Detect which cell encompasses the target text, then output its [X, Y] center coordinate. 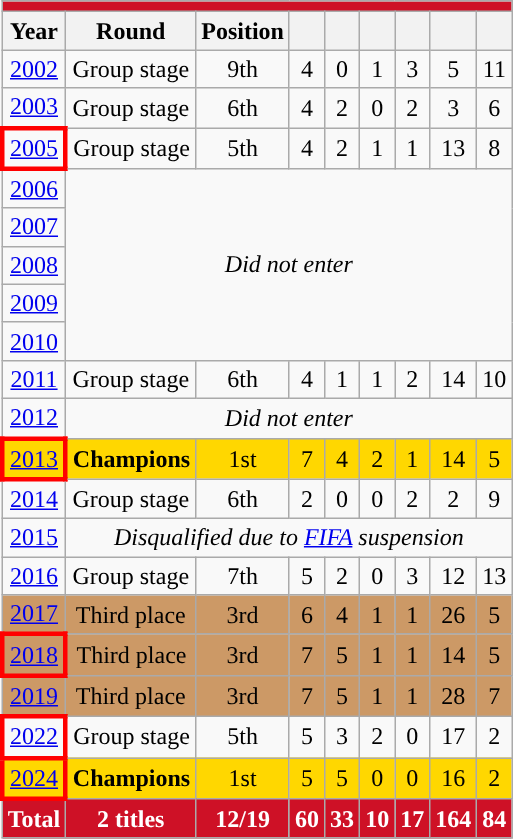
2002 [34, 69]
28 [454, 696]
2022 [34, 736]
9 [494, 499]
Round [131, 31]
2016 [34, 576]
2006 [34, 189]
11 [494, 69]
16 [454, 778]
2008 [34, 265]
2010 [34, 341]
2017 [34, 615]
2 titles [131, 819]
2013 [34, 458]
2018 [34, 654]
26 [454, 615]
Year [34, 31]
84 [494, 819]
2012 [34, 418]
12 [454, 576]
2015 [34, 538]
2007 [34, 227]
164 [454, 819]
2024 [34, 778]
2003 [34, 108]
2011 [34, 379]
9th [243, 69]
2005 [34, 148]
Position [243, 31]
2019 [34, 696]
2014 [34, 499]
7th [243, 576]
Total [34, 819]
2009 [34, 303]
60 [306, 819]
Disqualified due to FIFA suspension [289, 538]
8 [494, 148]
33 [342, 819]
12/19 [243, 819]
